Locate the cell with the specified text and output its (x, y) center coordinate. 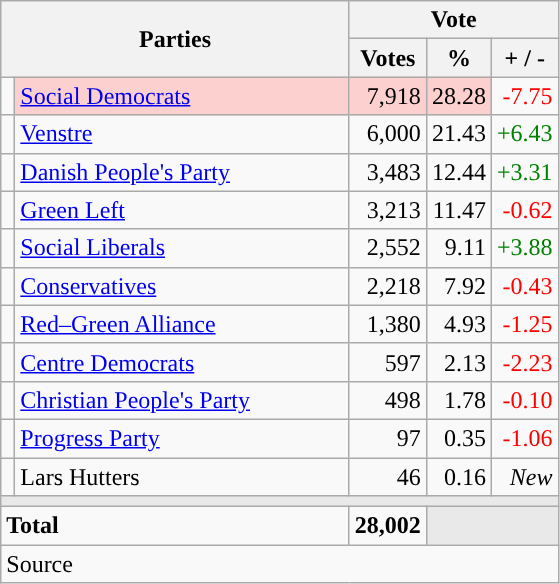
597 (388, 362)
-0.10 (524, 400)
46 (388, 477)
+3.31 (524, 172)
Danish People's Party (182, 172)
2.13 (458, 362)
Social Democrats (182, 96)
97 (388, 438)
21.43 (458, 134)
-1.25 (524, 324)
2,218 (388, 286)
-0.43 (524, 286)
11.47 (458, 210)
12.44 (458, 172)
New (524, 477)
+ / - (524, 58)
-1.06 (524, 438)
Green Left (182, 210)
3,213 (388, 210)
2,552 (388, 248)
7,918 (388, 96)
Votes (388, 58)
3,483 (388, 172)
Parties (176, 39)
Venstre (182, 134)
-2.23 (524, 362)
0.35 (458, 438)
6,000 (388, 134)
1.78 (458, 400)
Source (280, 564)
-7.75 (524, 96)
9.11 (458, 248)
28,002 (388, 526)
498 (388, 400)
0.16 (458, 477)
Lars Hutters (182, 477)
Centre Democrats (182, 362)
4.93 (458, 324)
28.28 (458, 96)
Total (176, 526)
Christian People's Party (182, 400)
Red–Green Alliance (182, 324)
7.92 (458, 286)
Progress Party (182, 438)
Conservatives (182, 286)
+3.88 (524, 248)
+6.43 (524, 134)
% (458, 58)
Social Liberals (182, 248)
-0.62 (524, 210)
Vote (454, 20)
1,380 (388, 324)
